Extract the (X, Y) coordinate from the center of the cell holding the provided text.  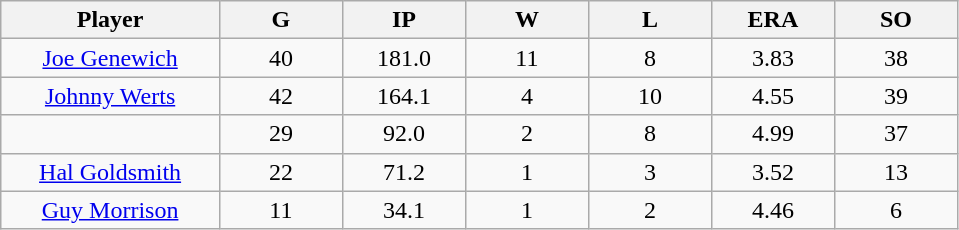
29 (280, 134)
6 (896, 210)
SO (896, 20)
42 (280, 96)
W (526, 20)
37 (896, 134)
4.55 (772, 96)
181.0 (404, 58)
164.1 (404, 96)
71.2 (404, 172)
G (280, 20)
Player (110, 20)
4.46 (772, 210)
38 (896, 58)
IP (404, 20)
40 (280, 58)
L (650, 20)
Joe Genewich (110, 58)
3 (650, 172)
4.99 (772, 134)
92.0 (404, 134)
3.83 (772, 58)
Hal Goldsmith (110, 172)
13 (896, 172)
ERA (772, 20)
3.52 (772, 172)
22 (280, 172)
39 (896, 96)
34.1 (404, 210)
Guy Morrison (110, 210)
Johnny Werts (110, 96)
10 (650, 96)
4 (526, 96)
